Return the [x, y] coordinate for the center point of the cell that contains the specified text.  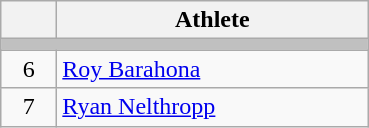
6 [29, 69]
Athlete [212, 20]
Ryan Nelthropp [212, 107]
Roy Barahona [212, 69]
7 [29, 107]
